Detect which cell encompasses the target text, then output its [x, y] center coordinate. 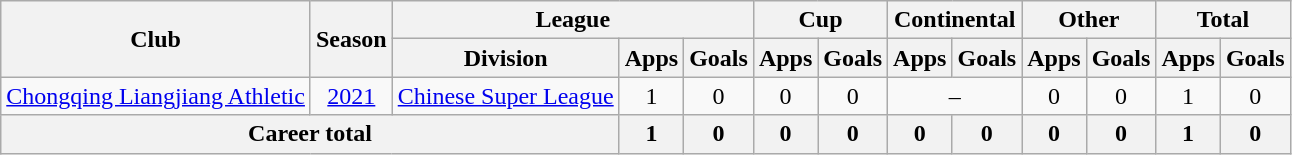
Continental [955, 20]
Chinese Super League [506, 96]
League [572, 20]
Career total [310, 134]
– [955, 96]
Season [351, 39]
Club [156, 39]
Total [1223, 20]
2021 [351, 96]
Cup [820, 20]
Chongqing Liangjiang Athletic [156, 96]
Division [506, 58]
Other [1089, 20]
